Return (x, y) of the center of cell containing provided text 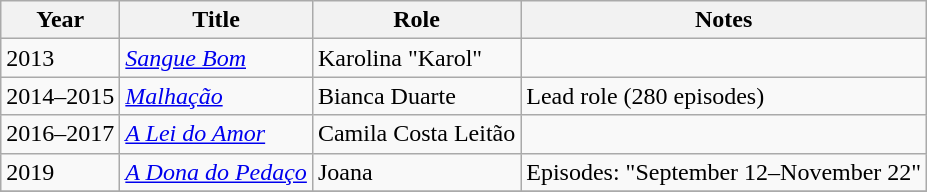
A Lei do Amor (216, 134)
Camila Costa Leitão (416, 134)
Joana (416, 172)
Year (60, 20)
Bianca Duarte (416, 96)
Role (416, 20)
Episodes: "September 12–November 22" (724, 172)
Notes (724, 20)
Title (216, 20)
Lead role (280 episodes) (724, 96)
Karolina "Karol" (416, 58)
2016–2017 (60, 134)
2014–2015 (60, 96)
2019 (60, 172)
A Dona do Pedaço (216, 172)
2013 (60, 58)
Sangue Bom (216, 58)
Malhação (216, 96)
